Determine the (X, Y) coordinate at the center of the cell enclosing the given text.  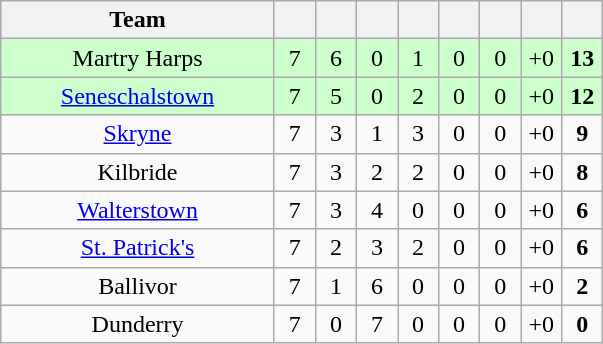
4 (376, 210)
Dunderry (138, 324)
12 (582, 96)
Martry Harps (138, 58)
Team (138, 20)
8 (582, 172)
9 (582, 134)
Seneschalstown (138, 96)
13 (582, 58)
St. Patrick's (138, 248)
Walterstown (138, 210)
Skryne (138, 134)
5 (336, 96)
Ballivor (138, 286)
Kilbride (138, 172)
